Determine the (x, y) coordinate at the center of the cell enclosing the given text.  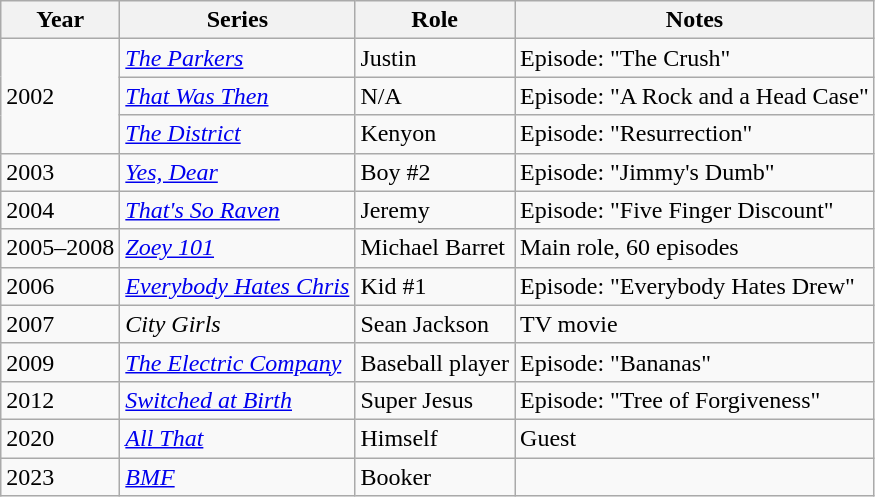
Episode: "Bananas" (695, 362)
Jeremy (435, 210)
Yes, Dear (238, 172)
Kenyon (435, 134)
Justin (435, 58)
Switched at Birth (238, 400)
Episode: "Resurrection" (695, 134)
Booker (435, 477)
Sean Jackson (435, 324)
2004 (60, 210)
Episode: "A Rock and a Head Case" (695, 96)
The District (238, 134)
Kid #1 (435, 286)
The Electric Company (238, 362)
2012 (60, 400)
Episode: "Tree of Forgiveness" (695, 400)
BMF (238, 477)
2023 (60, 477)
City Girls (238, 324)
Main role, 60 episodes (695, 248)
The Parkers (238, 58)
TV movie (695, 324)
That's So Raven (238, 210)
All That (238, 438)
Everybody Hates Chris (238, 286)
Guest (695, 438)
2020 (60, 438)
2003 (60, 172)
Boy #2 (435, 172)
That Was Then (238, 96)
Himself (435, 438)
Notes (695, 20)
Series (238, 20)
Michael Barret (435, 248)
Episode: "Five Finger Discount" (695, 210)
Episode: "Jimmy's Dumb" (695, 172)
Role (435, 20)
Zoey 101 (238, 248)
2007 (60, 324)
Super Jesus (435, 400)
2005–2008 (60, 248)
N/A (435, 96)
2006 (60, 286)
Year (60, 20)
2009 (60, 362)
Episode: "Everybody Hates Drew" (695, 286)
Baseball player (435, 362)
Episode: "The Crush" (695, 58)
2002 (60, 96)
